Find where the given text appears and provide that cell's center as (X, Y) coordinate. 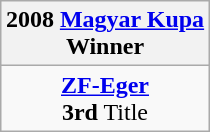
2008 Magyar KupaWinner (104, 34)
ZF-Eger3rd Title (104, 98)
